Return [x, y] of the center of cell containing provided text 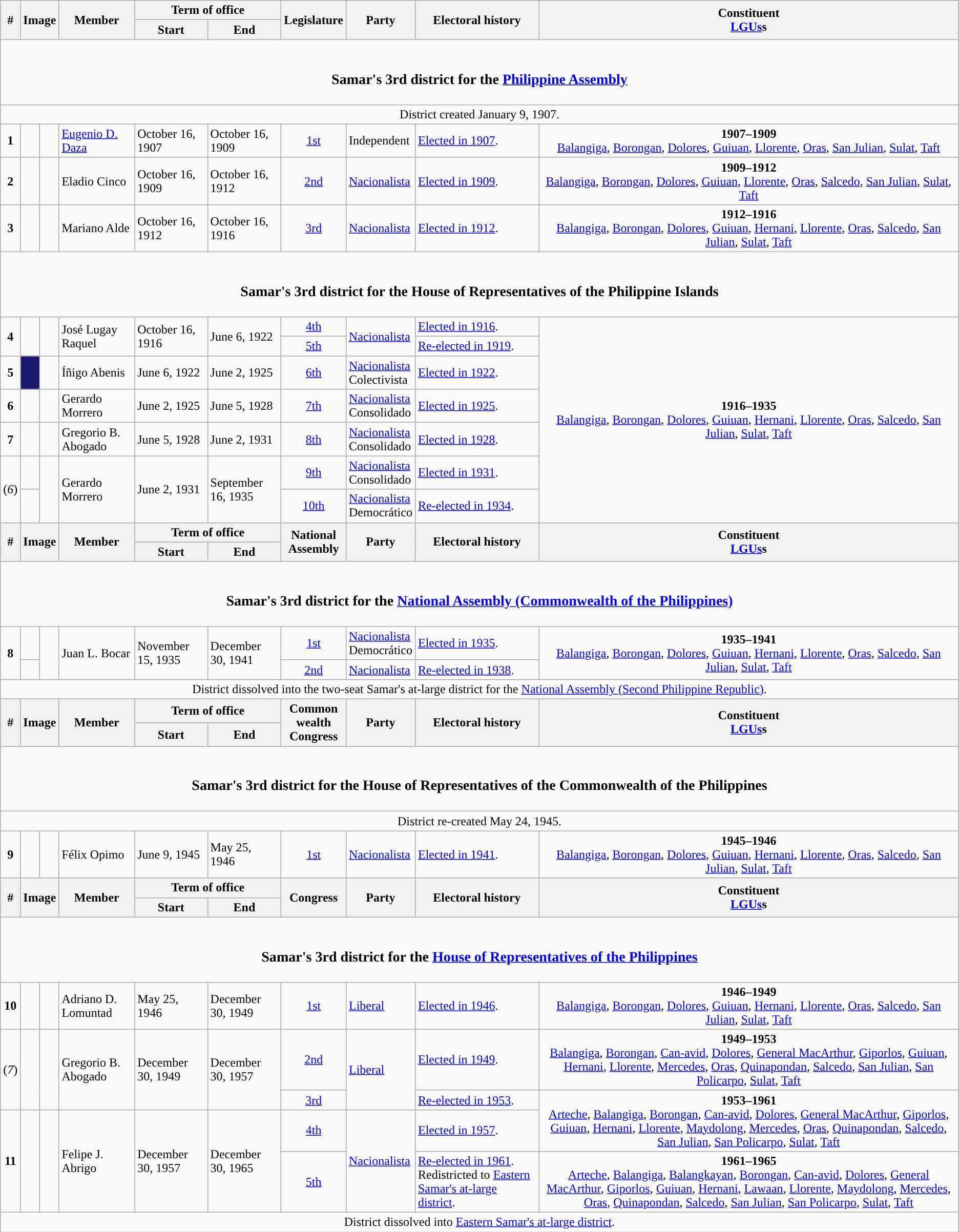
Juan L. Bocar [97, 653]
Elected in 1941. [476, 854]
José Lugay Raquel [97, 337]
District dissolved into Eastern Samar's at-large district. [479, 1222]
8 [10, 653]
Samar's 3rd district for the National Assembly (Commonwealth of the Philippines) [479, 594]
November 15, 1935 [171, 653]
Elected in 1925. [476, 406]
Elected in 1931. [476, 472]
Elected in 1935. [476, 643]
Íñigo Abenis [97, 373]
Elected in 1912. [476, 228]
October 16, 1907 [171, 140]
10 [10, 1006]
District created January 9, 1907. [479, 114]
Eladio Cinco [97, 181]
Elected in 1949. [476, 1059]
Elected in 1957. [476, 1130]
Congress [314, 897]
8th [314, 440]
September 16, 1935 [244, 489]
Elected in 1946. [476, 1006]
5 [10, 373]
1 [10, 140]
Eugenio D. Daza [97, 140]
3 [10, 228]
Independent [380, 140]
CommonwealthCongress [314, 723]
District re-created May 24, 1945. [479, 821]
Samar's 3rd district for the House of Representatives of the Commonwealth of the Philippines [479, 779]
June 9, 1945 [171, 854]
Re-elected in 1938. [476, 670]
7 [10, 440]
2 [10, 181]
1916–1935Balangiga, Borongan, Dolores, Guiuan, Hernani, Llorente, Oras, Salcedo, San Julian, Sulat, Taft [749, 420]
Samar's 3rd district for the Philippine Assembly [479, 72]
Elected in 1907. [476, 140]
Re-elected in 1934. [476, 506]
6th [314, 373]
Elected in 1922. [476, 373]
9th [314, 472]
4 [10, 337]
December 30, 1965 [244, 1161]
(6) [10, 489]
Re-elected in 1961.Redistricted to Eastern Samar's at-large district. [476, 1181]
Legislature [314, 20]
NationalAssembly [314, 542]
1909–1912Balangiga, Borongan, Dolores, Guiuan, Llorente, Oras, Salcedo, San Julian, Sulat, Taft [749, 181]
Elected in 1928. [476, 440]
Samar's 3rd district for the House of Representatives of the Philippines [479, 950]
Adriano D. Lomuntad [97, 1006]
1907–1909Balangiga, Borongan, Dolores, Guiuan, Llorente, Oras, San Julian, Sulat, Taft [749, 140]
6 [10, 406]
NacionalistaColectivista [380, 373]
(7) [10, 1070]
District dissolved into the two-seat Samar's at-large district for the National Assembly (Second Philippine Republic). [479, 689]
9 [10, 854]
Félix Opimo [97, 854]
1935–1941Balangiga, Borongan, Dolores, Guiuan, Hernani, Llorente, Oras, Salcedo, San Julian, Sulat, Taft [749, 653]
Mariano Alde [97, 228]
1912–1916Balangiga, Borongan, Dolores, Guiuan, Hernani, Llorente, Oras, Salcedo, San Julian, Sulat, Taft [749, 228]
11 [10, 1161]
Re-elected in 1919. [476, 346]
Elected in 1916. [476, 327]
7th [314, 406]
1946–1949Balangiga, Borongan, Dolores, Guiuan, Hernani, Llorente, Oras, Salcedo, San Julian, Sulat, Taft [749, 1006]
1945–1946Balangiga, Borongan, Dolores, Guiuan, Hernani, Llorente, Oras, Salcedo, San Julian, Sulat, Taft [749, 854]
December 30, 1941 [244, 653]
10th [314, 506]
Samar's 3rd district for the House of Representatives of the Philippine Islands [479, 284]
Felipe J. Abrigo [97, 1161]
Elected in 1909. [476, 181]
Re-elected in 1953. [476, 1100]
